Extract the [X, Y] coordinate from the center of the cell holding the provided text.  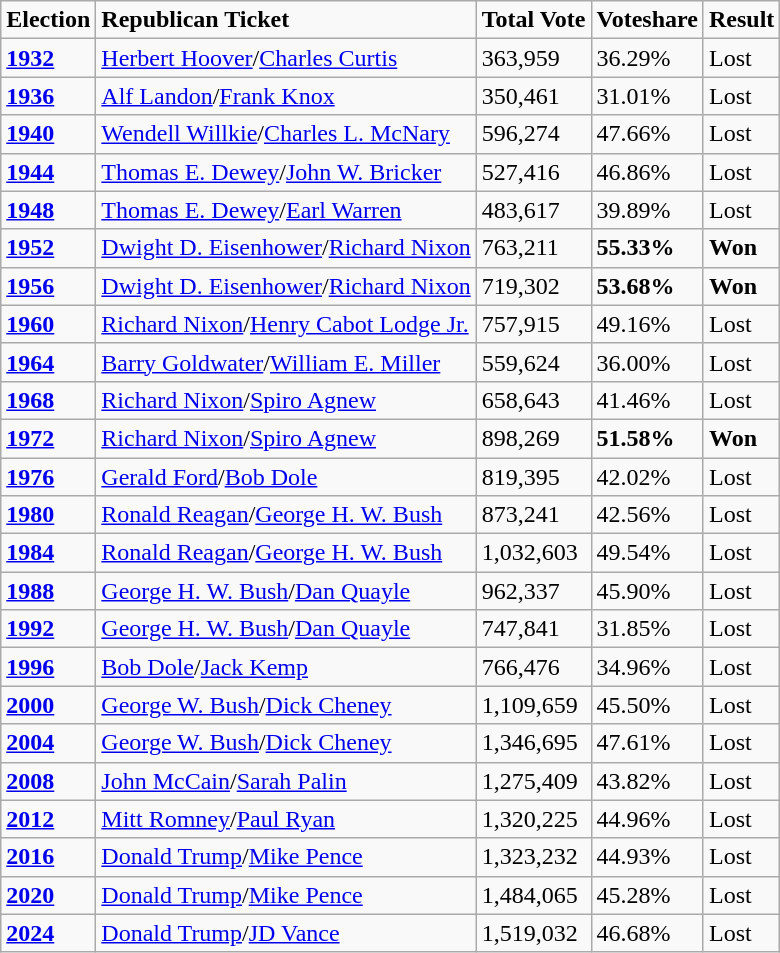
1980 [48, 515]
Republican Ticket [286, 20]
44.93% [647, 857]
Election [48, 20]
36.29% [647, 58]
1964 [48, 362]
1,320,225 [534, 819]
Alf Landon/Frank Knox [286, 96]
2012 [48, 819]
41.46% [647, 400]
46.68% [647, 933]
51.58% [647, 438]
658,643 [534, 400]
Bob Dole/Jack Kemp [286, 667]
873,241 [534, 515]
350,461 [534, 96]
719,302 [534, 286]
Thomas E. Dewey/John W. Bricker [286, 172]
45.90% [647, 591]
Wendell Willkie/Charles L. McNary [286, 134]
31.01% [647, 96]
55.33% [647, 248]
527,416 [534, 172]
John McCain/Sarah Palin [286, 781]
Mitt Romney/Paul Ryan [286, 819]
53.68% [647, 286]
2016 [48, 857]
49.54% [647, 553]
763,211 [534, 248]
2000 [48, 705]
Voteshare [647, 20]
1984 [48, 553]
596,274 [534, 134]
42.56% [647, 515]
36.00% [647, 362]
1948 [48, 210]
Result [741, 20]
45.28% [647, 895]
34.96% [647, 667]
1,519,032 [534, 933]
1976 [48, 477]
1,346,695 [534, 743]
1940 [48, 134]
1952 [48, 248]
363,959 [534, 58]
45.50% [647, 705]
46.86% [647, 172]
2008 [48, 781]
1944 [48, 172]
1,323,232 [534, 857]
2004 [48, 743]
962,337 [534, 591]
1,032,603 [534, 553]
483,617 [534, 210]
1992 [48, 629]
1,275,409 [534, 781]
39.89% [647, 210]
1936 [48, 96]
Total Vote [534, 20]
31.85% [647, 629]
Richard Nixon/Henry Cabot Lodge Jr. [286, 324]
2024 [48, 933]
1972 [48, 438]
1988 [48, 591]
1932 [48, 58]
Donald Trump/JD Vance [286, 933]
757,915 [534, 324]
Herbert Hoover/Charles Curtis [286, 58]
819,395 [534, 477]
42.02% [647, 477]
Thomas E. Dewey/Earl Warren [286, 210]
766,476 [534, 667]
1996 [48, 667]
559,624 [534, 362]
Barry Goldwater/William E. Miller [286, 362]
898,269 [534, 438]
1968 [48, 400]
47.66% [647, 134]
1956 [48, 286]
49.16% [647, 324]
2020 [48, 895]
43.82% [647, 781]
1,109,659 [534, 705]
1960 [48, 324]
47.61% [647, 743]
747,841 [534, 629]
Gerald Ford/Bob Dole [286, 477]
1,484,065 [534, 895]
44.96% [647, 819]
